Determine the (x, y) coordinate at the center of the cell enclosing the given text.  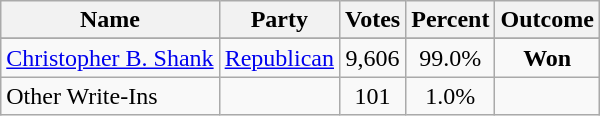
Republican (279, 58)
Other Write-Ins (110, 96)
Party (279, 20)
Name (110, 20)
Votes (373, 20)
101 (373, 96)
Christopher B. Shank (110, 58)
9,606 (373, 58)
99.0% (450, 58)
Outcome (547, 20)
1.0% (450, 96)
Won (547, 58)
Percent (450, 20)
